Scan for the cell matching the given text and deliver its [X, Y] coordinate at center. 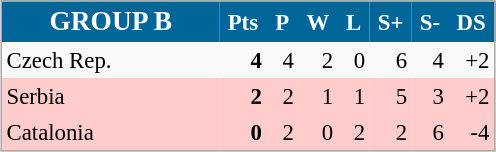
DS [471, 22]
S- [430, 22]
Pts [244, 22]
5 [391, 96]
Czech Rep. [110, 60]
3 [430, 96]
L [354, 22]
W [318, 22]
GROUP B [110, 22]
Serbia [110, 96]
S+ [391, 22]
P [282, 22]
Catalonia [110, 132]
-4 [471, 132]
